Provide the [x, y] coordinate of the cell's center where the given text is located.  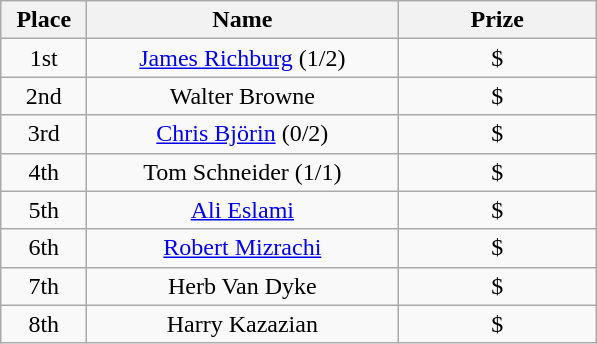
3rd [44, 134]
Ali Eslami [242, 210]
7th [44, 286]
Tom Schneider (1/1) [242, 172]
6th [44, 248]
Harry Kazazian [242, 324]
1st [44, 58]
4th [44, 172]
Chris Björin (0/2) [242, 134]
James Richburg (1/2) [242, 58]
5th [44, 210]
Herb Van Dyke [242, 286]
2nd [44, 96]
Walter Browne [242, 96]
Name [242, 20]
Prize [498, 20]
Place [44, 20]
Robert Mizrachi [242, 248]
8th [44, 324]
